Return the [x, y] coordinate for the center point of the cell that contains the specified text.  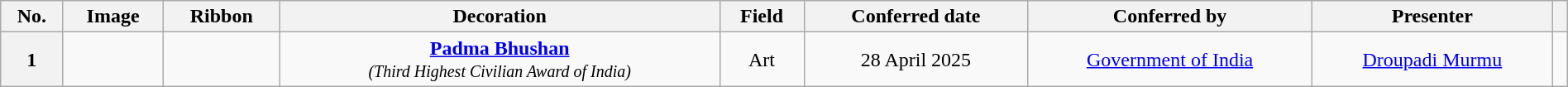
Ribbon [222, 17]
Conferred by [1170, 17]
Art [762, 60]
28 April 2025 [916, 60]
Government of India [1170, 60]
Presenter [1432, 17]
Field [762, 17]
Padma Bhushan(Third Highest Civilian Award of India) [500, 60]
Image [112, 17]
Droupadi Murmu [1432, 60]
1 [31, 60]
Decoration [500, 17]
Conferred date [916, 17]
No. [31, 17]
